Return the (x, y) coordinate for the center point of the cell that contains the specified text.  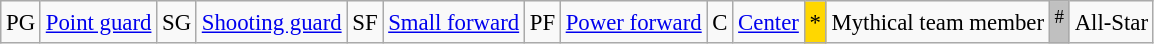
Small forward (454, 22)
* (815, 22)
Point guard (98, 22)
Mythical team member (938, 22)
SG (177, 22)
PG (21, 22)
Power forward (634, 22)
PF (542, 22)
All-Star (1111, 22)
# (1059, 22)
Center (768, 22)
C (720, 22)
SF (365, 22)
Shooting guard (271, 22)
